Find where the given text appears and provide that cell's center as (X, Y) coordinate. 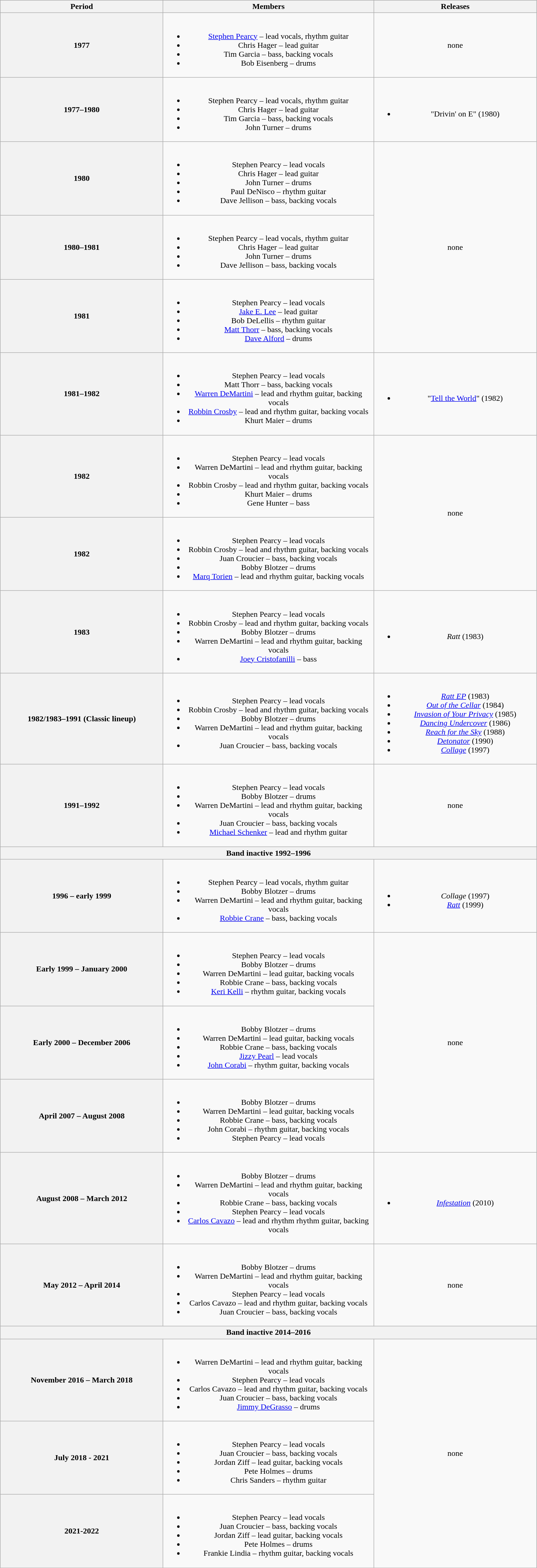
1982/1983–1991 (Classic lineup) (82, 719)
1981–1982 (82, 394)
1977 (82, 45)
Ratt (1983) (455, 632)
Period (82, 7)
Ratt EP (1983)Out of the Cellar (1984)Invasion of Your Privacy (1985)Dancing Undercover (1986)Reach for the Sky (1988)Detonator (1990)Collage (1997) (455, 719)
1983 (82, 632)
Stephen Pearcy – lead vocals, rhythm guitarChris Hager – lead guitarTim Garcia – bass, backing vocalsBob Eisenberg – drums (269, 45)
1980–1981 (82, 247)
Early 2000 – December 2006 (82, 1042)
"Tell the World" (1982) (455, 394)
August 2008 – March 2012 (82, 1198)
1977–1980 (82, 109)
Stephen Pearcy – lead vocals, rhythm guitarChris Hager – lead guitarTim Garcia – bass, backing vocalsJohn Turner – drums (269, 109)
Collage (1997) Ratt (1999) (455, 896)
2021-2022 (82, 1531)
April 2007 – August 2008 (82, 1116)
Members (269, 7)
1991–1992 (82, 805)
July 2018 - 2021 (82, 1458)
Stephen Pearcy – lead vocalsJake E. Lee – lead guitarBob DeLellis – rhythm guitarMatt Thorr – bass, backing vocalsDave Alford – drums (269, 316)
Early 1999 – January 2000 (82, 969)
Stephen Pearcy – lead vocals, rhythm guitarChris Hager – lead guitarJohn Turner – drumsDave Jellison – bass, backing vocals (269, 247)
"Drivin' on E" (1980) (455, 109)
May 2012 – April 2014 (82, 1285)
November 2016 – March 2018 (82, 1380)
Stephen Pearcy – lead vocalsChris Hager – lead guitarJohn Turner – drumsPaul DeNisco – rhythm guitarDave Jellison – bass, backing vocals (269, 178)
Releases (455, 7)
1981 (82, 316)
1996 – early 1999 (82, 896)
1980 (82, 178)
Band inactive 1992–1996 (269, 853)
Infestation (2010) (455, 1198)
Band inactive 2014–2016 (269, 1332)
